Find where the given text appears and provide that cell's center as [x, y] coordinate. 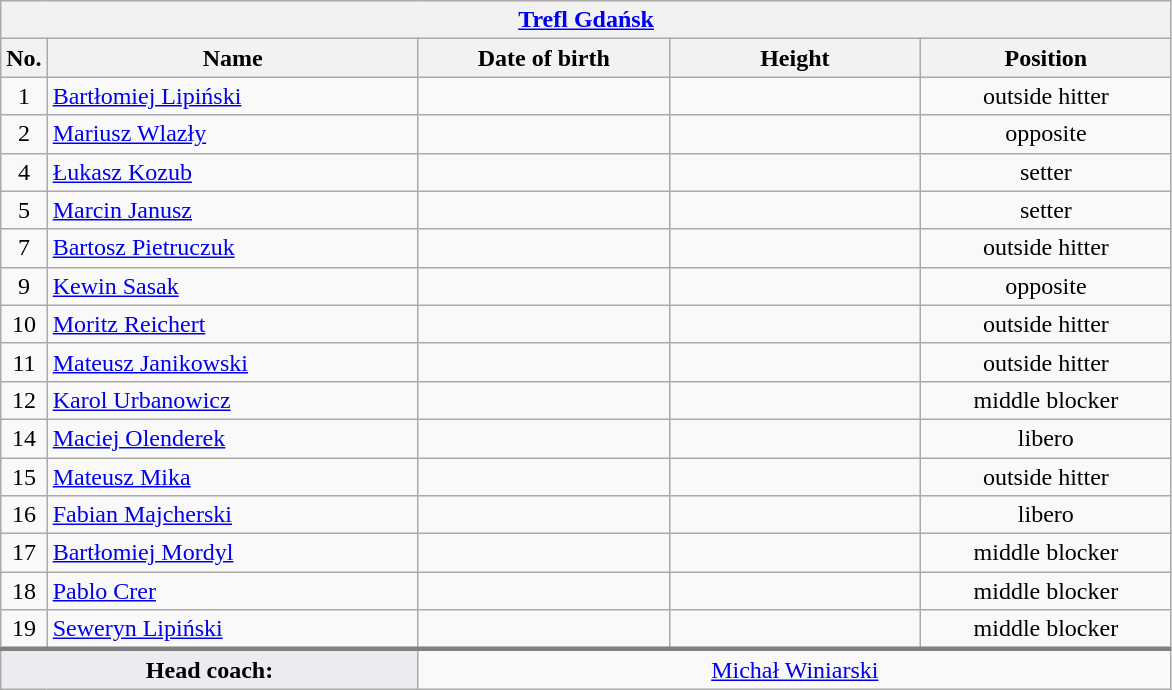
Name [232, 58]
Head coach: [210, 669]
Height [794, 58]
Moritz Reichert [232, 324]
Maciej Olenderek [232, 438]
Position [1046, 58]
Mariusz Wlazły [232, 134]
12 [24, 400]
Date of birth [544, 58]
16 [24, 515]
Mateusz Mika [232, 477]
Fabian Majcherski [232, 515]
11 [24, 362]
15 [24, 477]
4 [24, 172]
Bartosz Pietruczuk [232, 248]
5 [24, 210]
No. [24, 58]
18 [24, 591]
14 [24, 438]
19 [24, 630]
10 [24, 324]
Seweryn Lipiński [232, 630]
Mateusz Janikowski [232, 362]
Trefl Gdańsk [586, 20]
Marcin Janusz [232, 210]
Michał Winiarski [794, 669]
Łukasz Kozub [232, 172]
9 [24, 286]
17 [24, 553]
7 [24, 248]
2 [24, 134]
Kewin Sasak [232, 286]
Karol Urbanowicz [232, 400]
Bartłomiej Lipiński [232, 96]
Pablo Crer [232, 591]
Bartłomiej Mordyl [232, 553]
1 [24, 96]
